Provide the (x, y) coordinate of the cell's center where the given text is located.  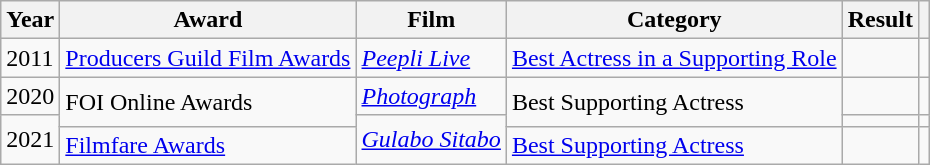
Film (431, 20)
Result (880, 20)
Producers Guild Film Awards (208, 58)
Gulabo Sitabo (431, 140)
Best Actress in a Supporting Role (674, 58)
2020 (30, 96)
2011 (30, 58)
2021 (30, 140)
Peepli Live (431, 58)
Filmfare Awards (208, 145)
Year (30, 20)
Photograph (431, 96)
Category (674, 20)
Award (208, 20)
FOI Online Awards (208, 102)
